Provide the [x, y] coordinate of the cell's center where the given text is located.  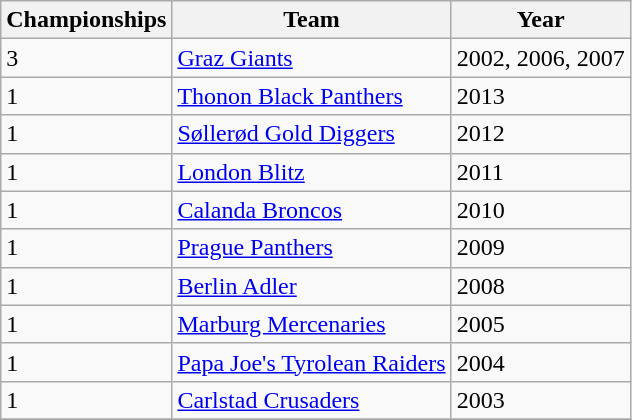
2013 [540, 96]
Thonon Black Panthers [312, 96]
2002, 2006, 2007 [540, 58]
Marburg Mercenaries [312, 324]
Championships [86, 20]
2008 [540, 286]
Berlin Adler [312, 286]
Year [540, 20]
2009 [540, 248]
2012 [540, 134]
2005 [540, 324]
London Blitz [312, 172]
Papa Joe's Tyrolean Raiders [312, 362]
2003 [540, 400]
3 [86, 58]
Søllerød Gold Diggers [312, 134]
2010 [540, 210]
Prague Panthers [312, 248]
Team [312, 20]
Graz Giants [312, 58]
Carlstad Crusaders [312, 400]
Calanda Broncos [312, 210]
2011 [540, 172]
2004 [540, 362]
